Find where the given text appears and provide that cell's center as [X, Y] coordinate. 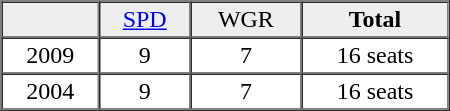
2009 [51, 56]
Total [376, 20]
SPD [144, 20]
2004 [51, 92]
WGR [246, 20]
